Output the [x, y] coordinate of the center of the cell containing the given text.  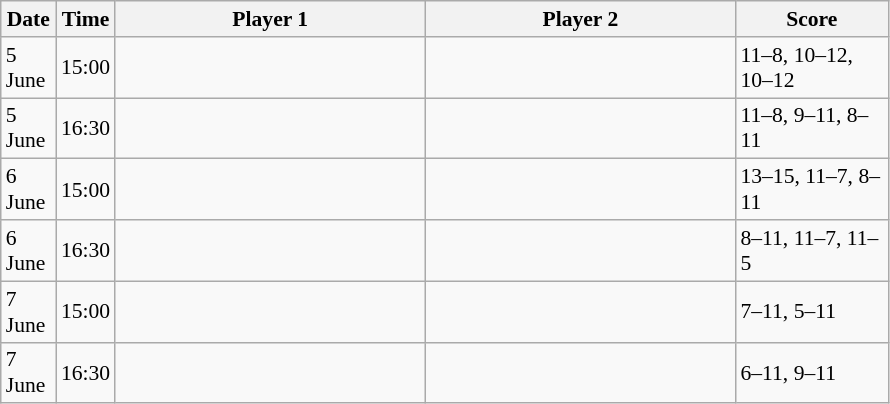
11–8, 9–11, 8–11 [812, 128]
7–11, 5–11 [812, 312]
11–8, 10–12, 10–12 [812, 68]
Player 2 [580, 19]
8–11, 11–7, 11–5 [812, 250]
6–11, 9–11 [812, 372]
13–15, 11–7, 8–11 [812, 190]
Score [812, 19]
Date [28, 19]
Time [86, 19]
Player 1 [270, 19]
